Output the (x, y) coordinate of the center of the cell containing the given text.  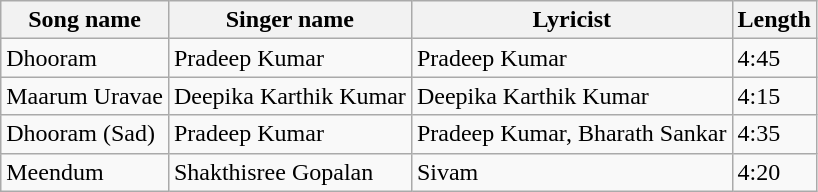
Pradeep Kumar, Bharath Sankar (572, 134)
Dhooram (85, 58)
4:20 (774, 172)
Meendum (85, 172)
4:35 (774, 134)
Sivam (572, 172)
Song name (85, 20)
Length (774, 20)
Lyricist (572, 20)
Singer name (290, 20)
Shakthisree Gopalan (290, 172)
Dhooram (Sad) (85, 134)
4:15 (774, 96)
Maarum Uravae (85, 96)
4:45 (774, 58)
